Identify which cell holds the provided text, then report its [x, y] central coordinate. 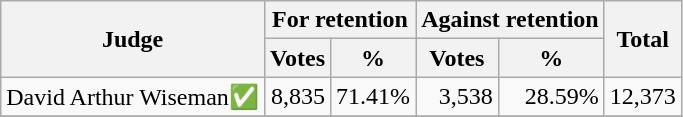
Judge [133, 39]
Total [642, 39]
David Arthur Wiseman✅ [133, 97]
3,538 [458, 97]
8,835 [297, 97]
12,373 [642, 97]
Against retention [510, 20]
71.41% [374, 97]
For retention [340, 20]
28.59% [551, 97]
